Output the [X, Y] coordinate of the center of the cell containing the given text.  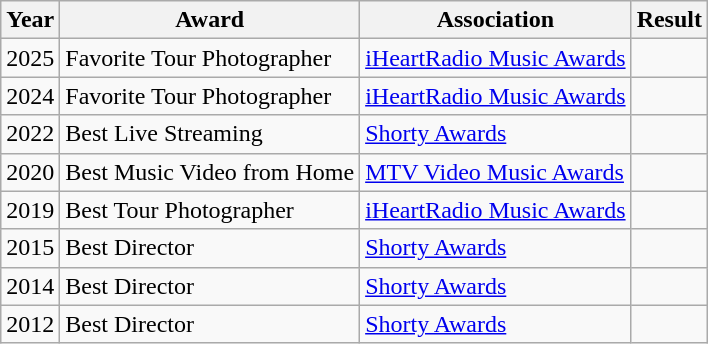
Result [669, 20]
2019 [30, 210]
2022 [30, 134]
2024 [30, 96]
Best Music Video from Home [210, 172]
2015 [30, 248]
Award [210, 20]
Association [496, 20]
2014 [30, 286]
Year [30, 20]
2020 [30, 172]
MTV Video Music Awards [496, 172]
Best Live Streaming [210, 134]
2012 [30, 324]
Best Tour Photographer [210, 210]
2025 [30, 58]
